From the cell containing the given text, extract its center point as (x, y) coordinate. 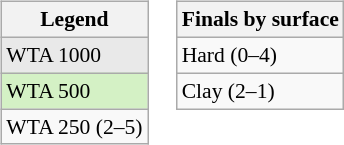
WTA 500 (74, 91)
Finals by surface (260, 20)
Hard (0–4) (260, 55)
Legend (74, 20)
WTA 250 (2–5) (74, 127)
Clay (2–1) (260, 91)
WTA 1000 (74, 55)
